Pinpoint the cell where the given text exists, returning its [x, y] midpoint coordinate. 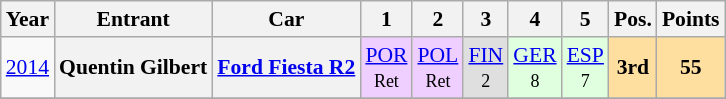
ESP7 [586, 68]
PORRet [386, 68]
3 [486, 19]
2 [438, 19]
Car [286, 19]
3rd [633, 68]
Entrant [133, 19]
Points [691, 19]
Pos. [633, 19]
POLRet [438, 68]
GER8 [534, 68]
55 [691, 68]
1 [386, 19]
2014 [28, 68]
Year [28, 19]
Ford Fiesta R2 [286, 68]
5 [586, 19]
FIN2 [486, 68]
4 [534, 19]
Quentin Gilbert [133, 68]
